Locate the cell with the specified text and output its [X, Y] center coordinate. 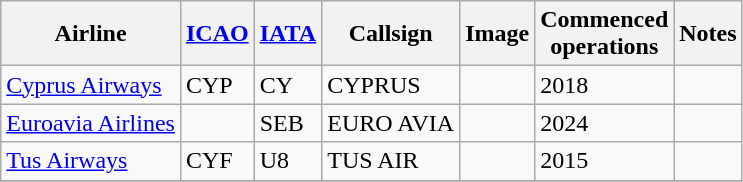
CYF [217, 161]
Airline [91, 34]
TUS AIR [391, 161]
ICAO [217, 34]
Tus Airways [91, 161]
2018 [604, 85]
Notes [708, 34]
Euroavia Airlines [91, 123]
Callsign [391, 34]
2024 [604, 123]
Image [498, 34]
Cyprus Airways [91, 85]
CY [288, 85]
U8 [288, 161]
2015 [604, 161]
CYP [217, 85]
Commencedoperations [604, 34]
IATA [288, 34]
EURO AVIA [391, 123]
SEB [288, 123]
CYPRUS [391, 85]
